Identify which cell holds the provided text, then report its [x, y] central coordinate. 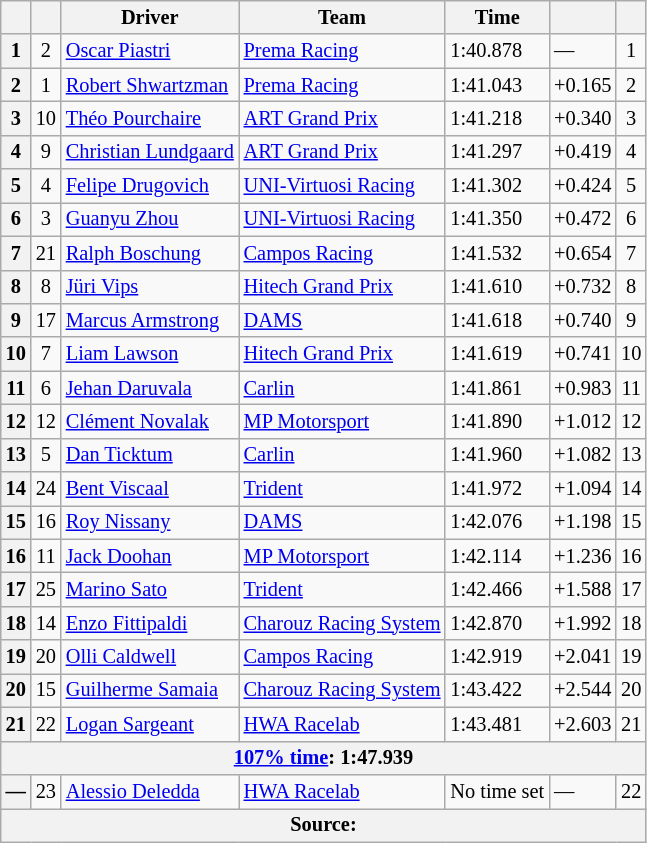
Team [342, 17]
25 [46, 589]
Liam Lawson [150, 354]
24 [46, 489]
+0.472 [582, 219]
1:40.878 [497, 51]
+1.236 [582, 556]
+0.654 [582, 253]
Source: [324, 825]
+1.198 [582, 522]
Roy Nissany [150, 522]
+0.983 [582, 388]
1:42.466 [497, 589]
Bent Viscaal [150, 489]
1:41.890 [497, 421]
Clément Novalak [150, 421]
+2.603 [582, 724]
Alessio Deledda [150, 791]
Logan Sargeant [150, 724]
Guilherme Samaia [150, 690]
1:43.481 [497, 724]
Jüri Vips [150, 287]
1:41.619 [497, 354]
1:41.960 [497, 455]
+0.165 [582, 85]
+1.992 [582, 623]
1:41.532 [497, 253]
Olli Caldwell [150, 657]
1:41.618 [497, 320]
+0.732 [582, 287]
1:42.114 [497, 556]
1:41.610 [497, 287]
Théo Pourchaire [150, 118]
1:41.043 [497, 85]
Marino Sato [150, 589]
Robert Shwartzman [150, 85]
1:41.350 [497, 219]
Oscar Piastri [150, 51]
1:41.218 [497, 118]
1:41.297 [497, 152]
1:42.919 [497, 657]
+0.740 [582, 320]
+2.041 [582, 657]
Enzo Fittipaldi [150, 623]
1:41.972 [497, 489]
No time set [497, 791]
Time [497, 17]
+1.082 [582, 455]
1:41.861 [497, 388]
+2.544 [582, 690]
Guanyu Zhou [150, 219]
+0.424 [582, 186]
+1.588 [582, 589]
Jehan Daruvala [150, 388]
Christian Lundgaard [150, 152]
Ralph Boschung [150, 253]
+1.094 [582, 489]
1:42.870 [497, 623]
+0.340 [582, 118]
Dan Ticktum [150, 455]
1:42.076 [497, 522]
Jack Doohan [150, 556]
+0.419 [582, 152]
+0.741 [582, 354]
1:43.422 [497, 690]
107% time: 1:47.939 [324, 758]
Driver [150, 17]
1:41.302 [497, 186]
Marcus Armstrong [150, 320]
+1.012 [582, 421]
Felipe Drugovich [150, 186]
23 [46, 791]
